Return the [X, Y] coordinate for the center point of the cell that contains the specified text.  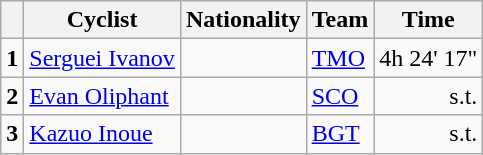
Time [428, 20]
4h 24' 17" [428, 58]
Cyclist [102, 20]
2 [12, 96]
BGT [340, 134]
Kazuo Inoue [102, 134]
Nationality [243, 20]
1 [12, 58]
Serguei Ivanov [102, 58]
3 [12, 134]
TMO [340, 58]
Team [340, 20]
SCO [340, 96]
Evan Oliphant [102, 96]
